Pinpoint the cell where the given text exists, returning its [X, Y] midpoint coordinate. 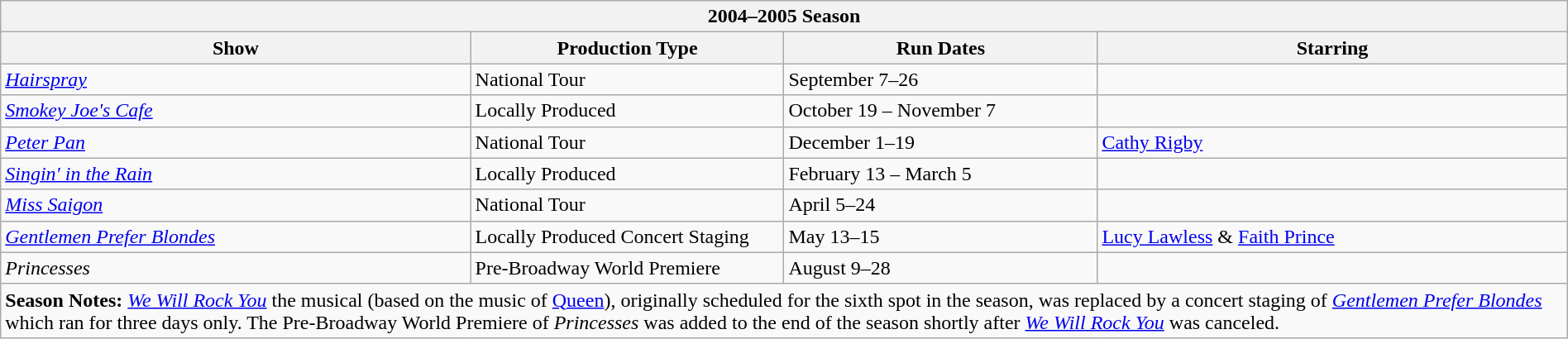
Show [236, 48]
Hairspray [236, 79]
April 5–24 [941, 205]
Princesses [236, 268]
October 19 – November 7 [941, 111]
Gentlemen Prefer Blondes [236, 236]
December 1–19 [941, 142]
Lucy Lawless & Faith Prince [1332, 236]
Production Type [627, 48]
Run Dates [941, 48]
Cathy Rigby [1332, 142]
May 13–15 [941, 236]
Miss Saigon [236, 205]
Peter Pan [236, 142]
August 9–28 [941, 268]
Smokey Joe's Cafe [236, 111]
September 7–26 [941, 79]
February 13 – March 5 [941, 174]
Starring [1332, 48]
Locally Produced Concert Staging [627, 236]
2004–2005 Season [784, 17]
Pre-Broadway World Premiere [627, 268]
Singin' in the Rain [236, 174]
